Search for the cell housing the specified text and yield its [X, Y] center coordinate. 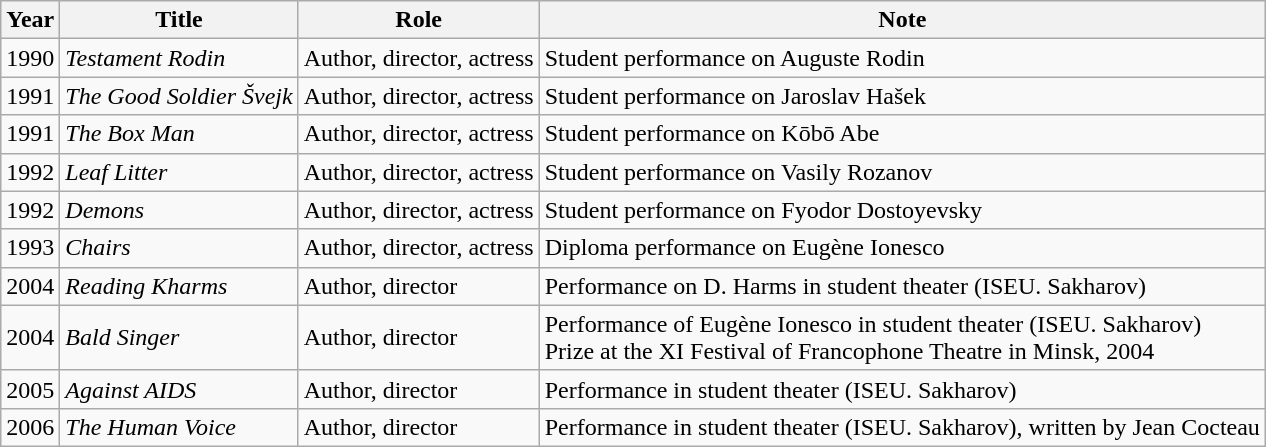
Performance in student theater (ISEU. Sakharov) [902, 389]
Chairs [179, 248]
Student performance on Auguste Rodin [902, 58]
Title [179, 20]
Reading Kharms [179, 286]
The Human Voice [179, 427]
Performance of Eugène Ionesco in student theater (ISEU. Sakharov)Prize at the XI Festival of Francophone Theatre in Minsk, 2004 [902, 338]
The Good Soldier Švejk [179, 96]
2005 [30, 389]
Bald Singer [179, 338]
The Box Man [179, 134]
Leaf Litter [179, 172]
Performance in student theater (ISEU. Sakharov), written by Jean Cocteau [902, 427]
1990 [30, 58]
Student performance on Kōbō Abe [902, 134]
Student performance on Vasily Rozanov [902, 172]
1993 [30, 248]
Note [902, 20]
Year [30, 20]
Against AIDS [179, 389]
Testament Rodin [179, 58]
2006 [30, 427]
Student performance on Fyodor Dostoyevsky [902, 210]
Student performance on Jaroslav Hašek [902, 96]
Role [418, 20]
Performance on D. Harms in student theater (ISEU. Sakharov) [902, 286]
Demons [179, 210]
Diploma performance on Eugène Ionesco [902, 248]
